Identify which cell holds the provided text, then report its [X, Y] central coordinate. 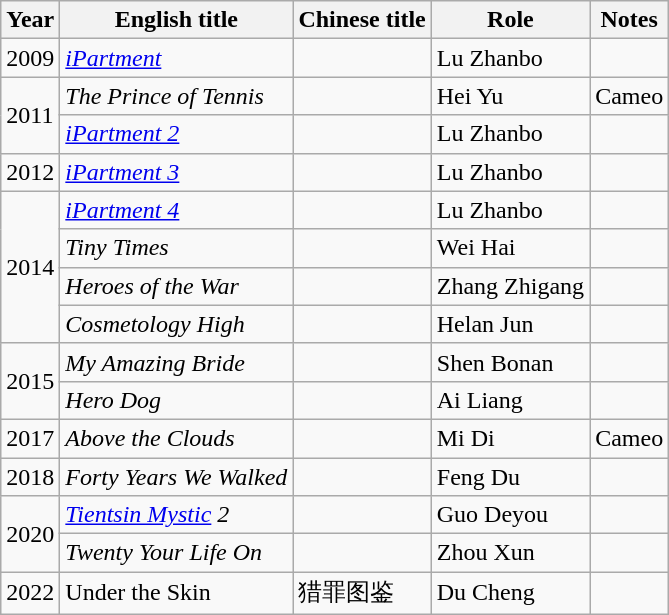
The Prince of Tennis [176, 96]
2017 [30, 438]
Feng Du [510, 477]
iPartment 3 [176, 172]
2022 [30, 594]
Tientsin Mystic 2 [176, 515]
My Amazing Bride [176, 362]
Forty Years We Walked [176, 477]
Mi Di [510, 438]
Above the Clouds [176, 438]
Chinese title [362, 20]
Tiny Times [176, 248]
2015 [30, 381]
iPartment 4 [176, 210]
Notes [630, 20]
Wei Hai [510, 248]
2009 [30, 58]
Zhou Xun [510, 553]
2011 [30, 115]
Role [510, 20]
Under the Skin [176, 594]
2014 [30, 267]
Twenty Your Life On [176, 553]
2020 [30, 534]
Year [30, 20]
Hei Yu [510, 96]
Helan Jun [510, 324]
Du Cheng [510, 594]
2012 [30, 172]
Ai Liang [510, 400]
Zhang Zhigang [510, 286]
Shen Bonan [510, 362]
English title [176, 20]
Guo Deyou [510, 515]
猎罪图鉴 [362, 594]
iPartment 2 [176, 134]
Heroes of the War [176, 286]
2018 [30, 477]
Cosmetology High [176, 324]
Hero Dog [176, 400]
iPartment [176, 58]
